Find where the given text appears and provide that cell's center as (X, Y) coordinate. 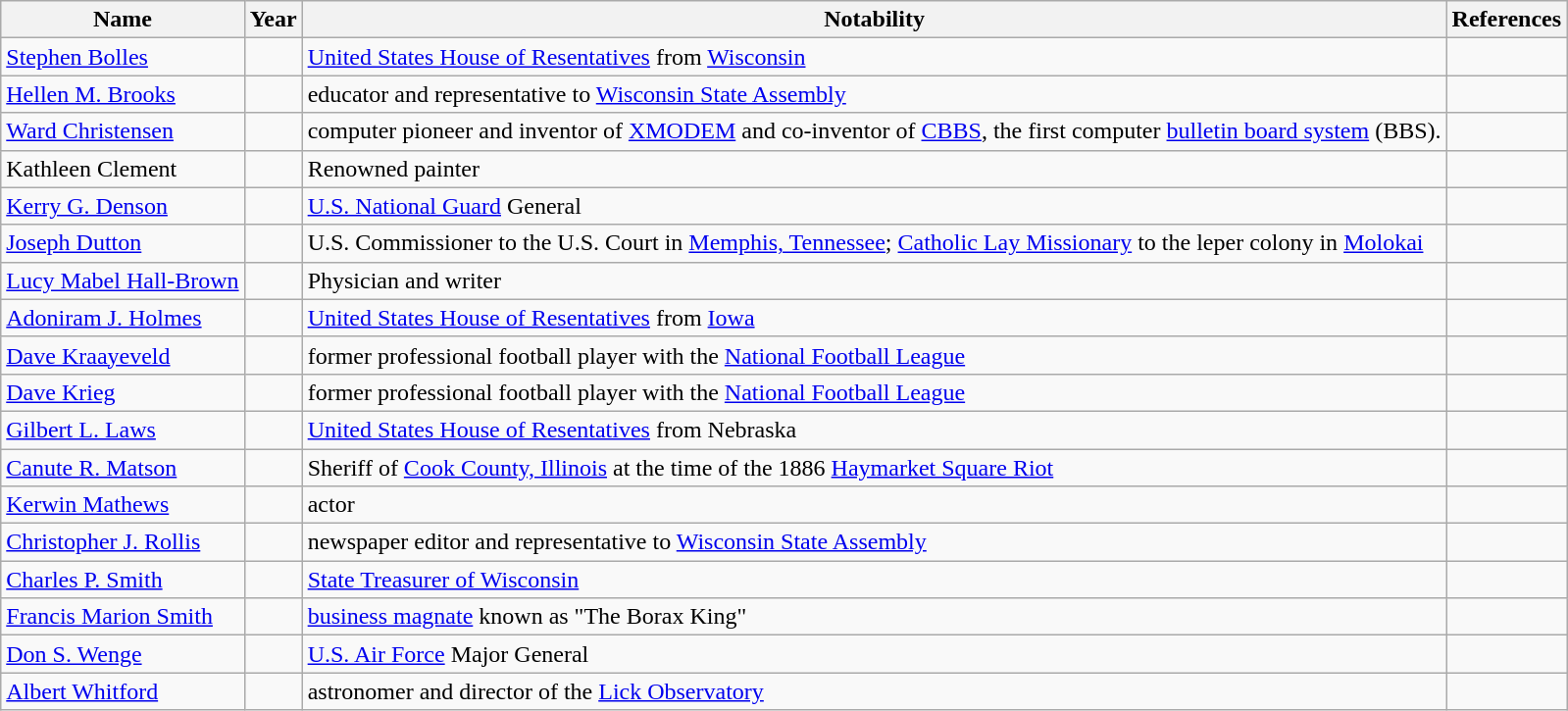
business magnate known as "The Borax King" (875, 617)
Stephen Bolles (123, 57)
Ward Christensen (123, 131)
U.S. National Guard General (875, 206)
Kathleen Clement (123, 169)
computer pioneer and inventor of XMODEM and co-inventor of CBBS, the first computer bulletin board system (BBS). (875, 131)
Joseph Dutton (123, 243)
U.S. Commissioner to the U.S. Court in Memphis, Tennessee; Catholic Lay Missionary to the leper colony in Molokai (875, 243)
newspaper editor and representative to Wisconsin State Assembly (875, 542)
Kerwin Mathews (123, 505)
Hellen M. Brooks (123, 94)
astronomer and director of the Lick Observatory (875, 691)
Sheriff of Cook County, Illinois at the time of the 1886 Haymarket Square Riot (875, 468)
Year (273, 20)
Charles P. Smith (123, 580)
Renowned painter (875, 169)
U.S. Air Force Major General (875, 654)
Lucy Mabel Hall-Brown (123, 280)
Notability (875, 20)
Dave Kraayeveld (123, 355)
Don S. Wenge (123, 654)
Francis Marion Smith (123, 617)
United States House of Resentatives from Wisconsin (875, 57)
United States House of Resentatives from Iowa (875, 318)
Physician and writer (875, 280)
United States House of Resentatives from Nebraska (875, 430)
Adoniram J. Holmes (123, 318)
State Treasurer of Wisconsin (875, 580)
Christopher J. Rollis (123, 542)
Kerry G. Denson (123, 206)
actor (875, 505)
Gilbert L. Laws (123, 430)
Canute R. Matson (123, 468)
educator and representative to Wisconsin State Assembly (875, 94)
Albert Whitford (123, 691)
Name (123, 20)
References (1506, 20)
Dave Krieg (123, 392)
